Determine the [x, y] coordinate at the center of the cell enclosing the given text.  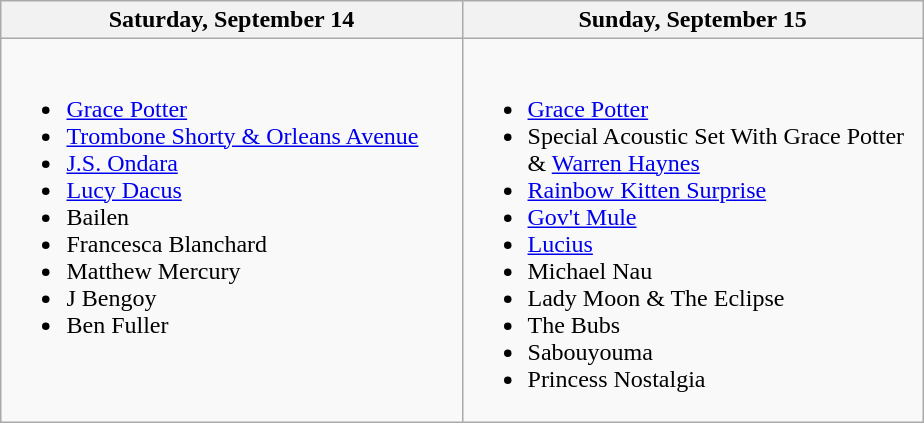
Saturday, September 14 [232, 20]
Grace PotterTrombone Shorty & Orleans AvenueJ.S. OndaraLucy DacusBailenFrancesca BlanchardMatthew MercuryJ BengoyBen Fuller [232, 230]
Sunday, September 15 [692, 20]
